Pinpoint the cell where the given text exists, returning its [x, y] midpoint coordinate. 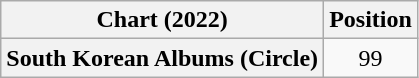
South Korean Albums (Circle) [162, 58]
Position [371, 20]
99 [371, 58]
Chart (2022) [162, 20]
